From the cell containing the given text, extract its center point as [X, Y] coordinate. 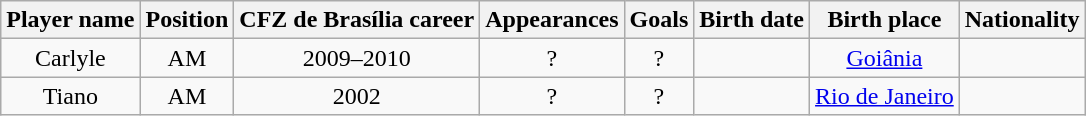
Tiano [70, 96]
2009–2010 [357, 58]
Goiânia [885, 58]
2002 [357, 96]
Birth date [752, 20]
Player name [70, 20]
Carlyle [70, 58]
Nationality [1022, 20]
Goals [659, 20]
Rio de Janeiro [885, 96]
Appearances [552, 20]
CFZ de Brasília career [357, 20]
Position [187, 20]
Birth place [885, 20]
